Provide the [X, Y] coordinate of the cell's center where the given text is located.  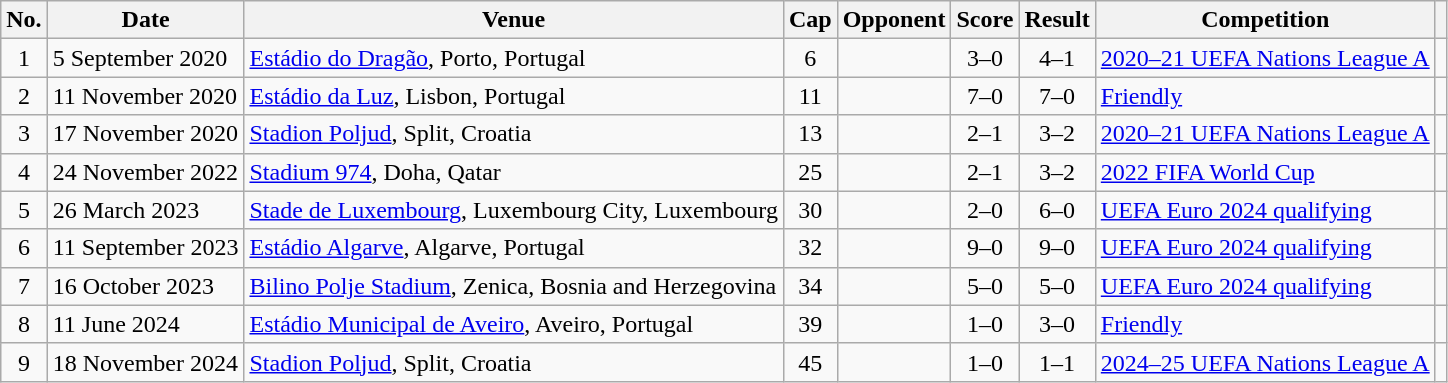
18 November 2024 [146, 362]
5 [24, 210]
No. [24, 20]
Competition [1265, 20]
32 [810, 248]
Result [1057, 20]
Score [985, 20]
Date [146, 20]
Cap [810, 20]
25 [810, 172]
26 March 2023 [146, 210]
2022 FIFA World Cup [1265, 172]
4 [24, 172]
34 [810, 286]
13 [810, 134]
24 November 2022 [146, 172]
Bilino Polje Stadium, Zenica, Bosnia and Herzegovina [514, 286]
Stade de Luxembourg, Luxembourg City, Luxembourg [514, 210]
39 [810, 324]
11 June 2024 [146, 324]
1–1 [1057, 362]
11 November 2020 [146, 96]
Estádio Municipal de Aveiro, Aveiro, Portugal [514, 324]
7 [24, 286]
Opponent [894, 20]
1 [24, 58]
2–0 [985, 210]
11 September 2023 [146, 248]
5 September 2020 [146, 58]
Venue [514, 20]
6–0 [1057, 210]
16 October 2023 [146, 286]
3 [24, 134]
2024–25 UEFA Nations League A [1265, 362]
Stadium 974, Doha, Qatar [514, 172]
8 [24, 324]
30 [810, 210]
4–1 [1057, 58]
2 [24, 96]
Estádio da Luz, Lisbon, Portugal [514, 96]
Estádio Algarve, Algarve, Portugal [514, 248]
45 [810, 362]
11 [810, 96]
9 [24, 362]
17 November 2020 [146, 134]
Estádio do Dragão, Porto, Portugal [514, 58]
